Extract the [X, Y] coordinate from the center of the cell holding the provided text.  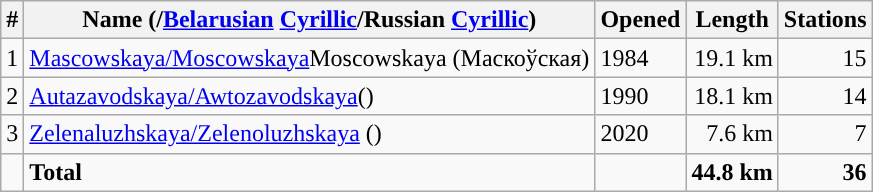
7.6 km [732, 134]
15 [825, 58]
Name (/Belarusian Cyrillic/Russian Cyrillic) [310, 20]
# [12, 20]
Stations [825, 20]
Autazavodskaya/Awtozavodskaya() [310, 96]
19.1 km [732, 58]
Total [310, 172]
Zelenaluzhskaya/Zelenoluzhskaya () [310, 134]
36 [825, 172]
Length [732, 20]
1 [12, 58]
2020 [640, 134]
44.8 km [732, 172]
2 [12, 96]
7 [825, 134]
1984 [640, 58]
14 [825, 96]
3 [12, 134]
18.1 km [732, 96]
Mascowskaya/MoscowskayaMoscowskaya (Маскоўская) [310, 58]
Opened [640, 20]
1990 [640, 96]
